Search for the cell housing the specified text and yield its (x, y) center coordinate. 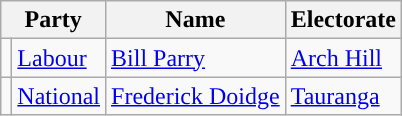
Frederick Doidge (196, 96)
Electorate (343, 20)
Bill Parry (196, 58)
National (59, 96)
Name (196, 20)
Party (54, 20)
Arch Hill (343, 58)
Labour (59, 58)
Tauranga (343, 96)
